From the cell containing the given text, extract its center point as [X, Y] coordinate. 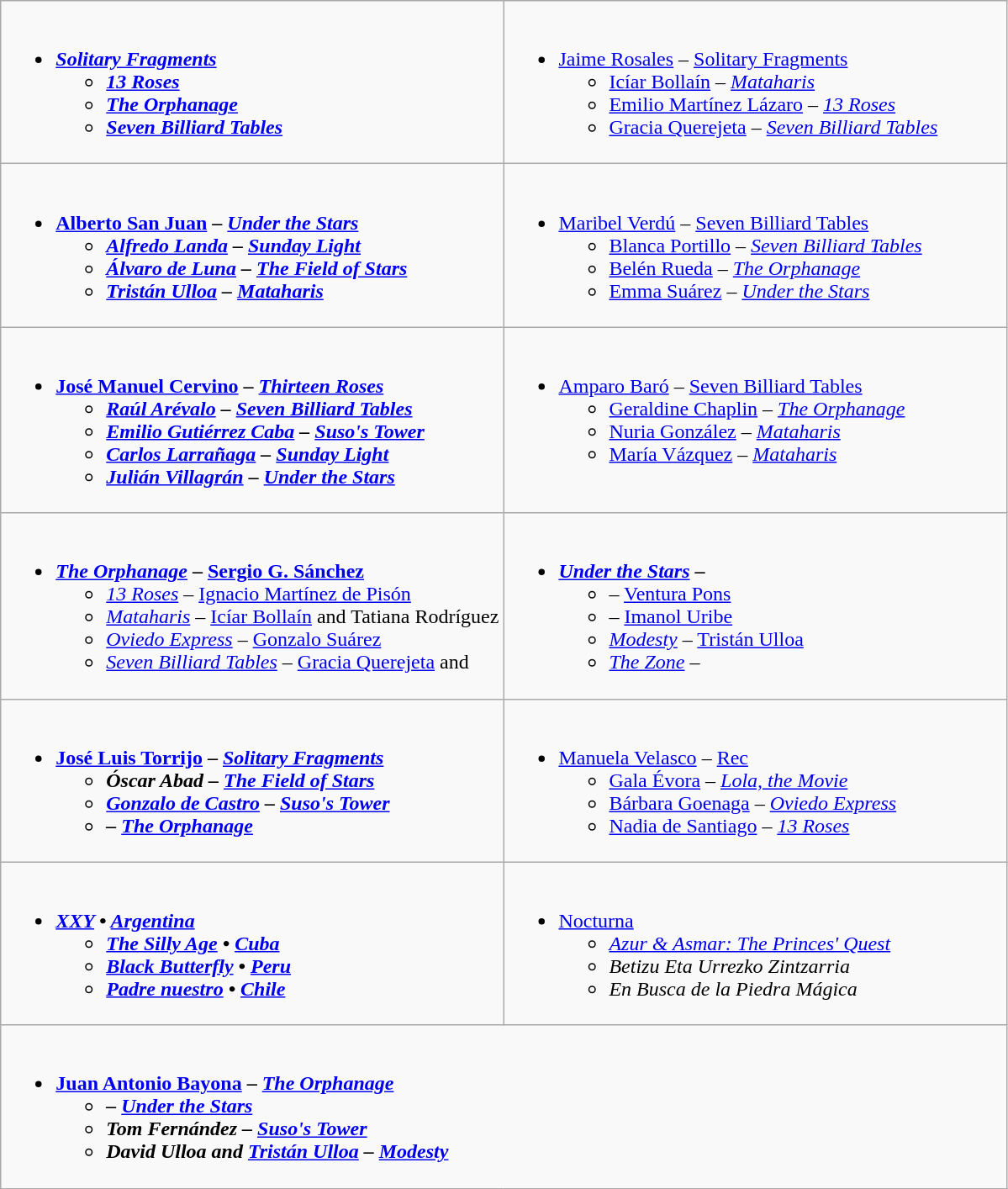
Amparo Baró – Seven Billiard TablesGeraldine Chaplin – The OrphanageNuria González – MataharisMaría Vázquez – Mataharis [755, 420]
Manuela Velasco – RecGala Évora – Lola, the MovieBárbara Goenaga – Oviedo ExpressNadia de Santiago – 13 Roses [755, 780]
Under the Stars – – Ventura Pons – Imanol UribeModesty – Tristán UlloaThe Zone – [755, 605]
XXY • ArgentinaThe Silly Age • CubaBlack Butterfly • PeruPadre nuestro • Chile [252, 943]
Jaime Rosales – Solitary FragmentsIcíar Bollaín – MataharisEmilio Martínez Lázaro – 13 RosesGracia Querejeta – Seven Billiard Tables [755, 82]
Alberto San Juan – Under the StarsAlfredo Landa – Sunday LightÁlvaro de Luna – The Field of StarsTristán Ulloa – Mataharis [252, 246]
Solitary Fragments13 RosesThe OrphanageSeven Billiard Tables [252, 82]
Maribel Verdú – Seven Billiard TablesBlanca Portillo – Seven Billiard TablesBelén Rueda – The OrphanageEmma Suárez – Under the Stars [755, 246]
Juan Antonio Bayona – The Orphanage – Under the StarsTom Fernández – Suso's TowerDavid Ulloa and Tristán Ulloa – Modesty [504, 1107]
José Luis Torrijo – Solitary FragmentsÓscar Abad – The Field of StarsGonzalo de Castro – Suso's Tower– The Orphanage [252, 780]
NocturnaAzur & Asmar: The Princes' QuestBetizu Eta Urrezko ZintzarriaEn Busca de la Piedra Mágica [755, 943]
